Identify which cell holds the provided text, then report its (x, y) central coordinate. 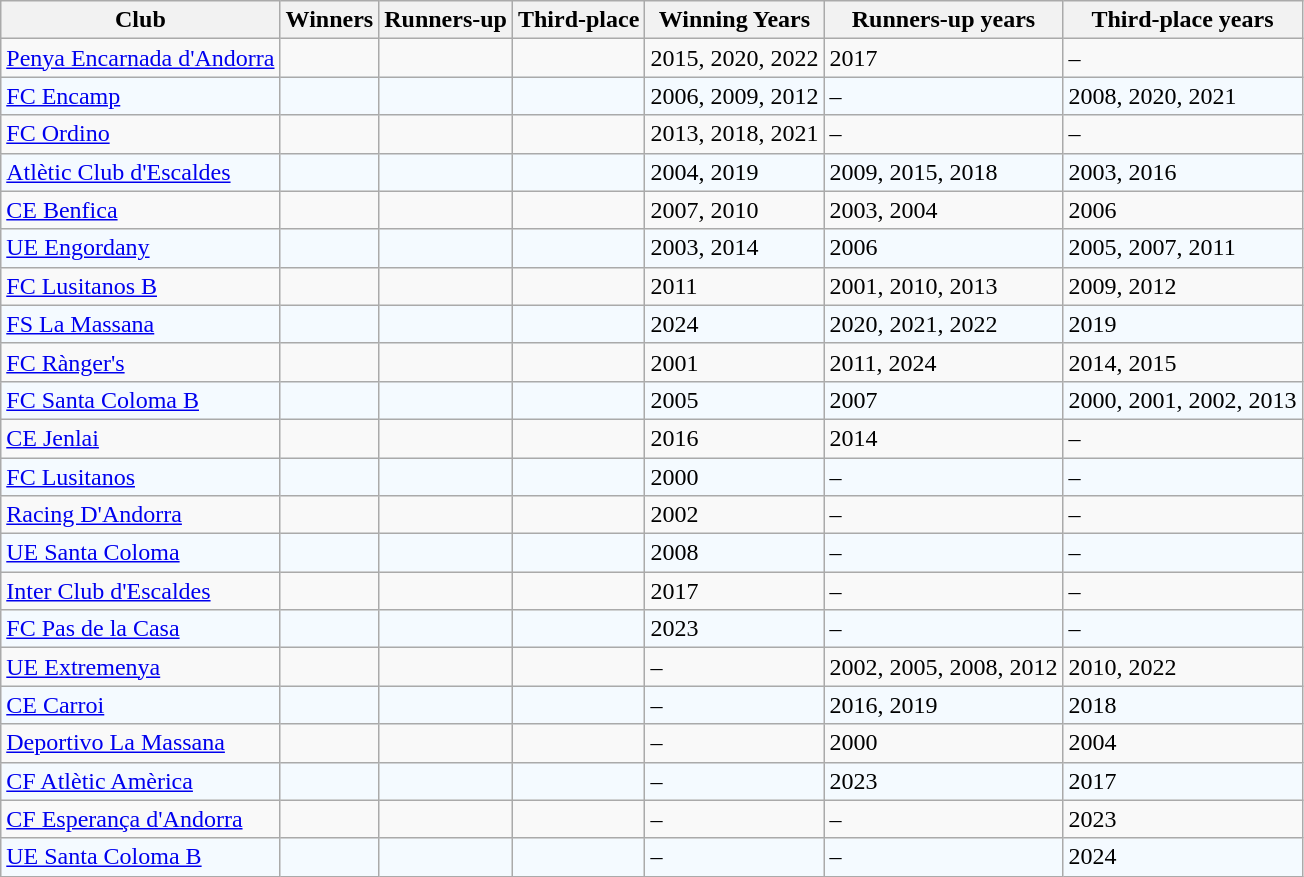
2006, 2009, 2012 (734, 96)
2009, 2012 (1182, 286)
FC Encamp (140, 96)
2005, 2007, 2011 (1182, 248)
2013, 2018, 2021 (734, 134)
2014 (944, 438)
CE Jenlai (140, 438)
2010, 2022 (1182, 667)
2008, 2020, 2021 (1182, 96)
2019 (1182, 324)
CF Atlètic Amèrica (140, 781)
2003, 2014 (734, 248)
FC Lusitanos (140, 477)
Winning Years (734, 20)
2000, 2001, 2002, 2013 (1182, 400)
Runners-up (446, 20)
FC Pas de la Casa (140, 629)
2008 (734, 553)
2002, 2005, 2008, 2012 (944, 667)
Deportivo La Massana (140, 743)
2018 (1182, 705)
2016 (734, 438)
2003, 2016 (1182, 172)
CE Benfica (140, 210)
UE Santa Coloma B (140, 857)
2011 (734, 286)
2003, 2004 (944, 210)
Third-place years (1182, 20)
FC Ordino (140, 134)
Atlètic Club d'Escaldes (140, 172)
FS La Massana (140, 324)
2020, 2021, 2022 (944, 324)
2001 (734, 362)
2001, 2010, 2013 (944, 286)
2005 (734, 400)
UE Santa Coloma (140, 553)
UE Extremenya (140, 667)
FC Lusitanos B (140, 286)
Club (140, 20)
2007, 2010 (734, 210)
2002 (734, 515)
CE Carroi (140, 705)
CF Esperança d'Andorra (140, 819)
FC Rànger's (140, 362)
2015, 2020, 2022 (734, 58)
Third-place (578, 20)
UE Engordany (140, 248)
2016, 2019 (944, 705)
Inter Club d'Escaldes (140, 591)
2004, 2019 (734, 172)
Penya Encarnada d'Andorra (140, 58)
Racing D'Andorra (140, 515)
2007 (944, 400)
Runners-up years (944, 20)
2004 (1182, 743)
2011, 2024 (944, 362)
FC Santa Coloma B (140, 400)
2009, 2015, 2018 (944, 172)
2014, 2015 (1182, 362)
Winners (330, 20)
